Search for the cell housing the specified text and yield its (X, Y) center coordinate. 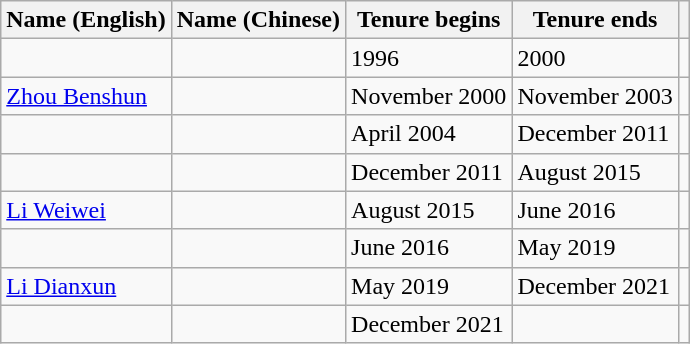
November 2000 (429, 96)
Tenure begins (429, 20)
Li Dianxun (86, 286)
Tenure ends (595, 20)
2000 (595, 58)
Li Weiwei (86, 210)
April 2004 (429, 134)
1996 (429, 58)
November 2003 (595, 96)
Zhou Benshun (86, 96)
Name (English) (86, 20)
Name (Chinese) (258, 20)
